Capture the cell that displays the provided text and extract its [X, Y] central coordinate. 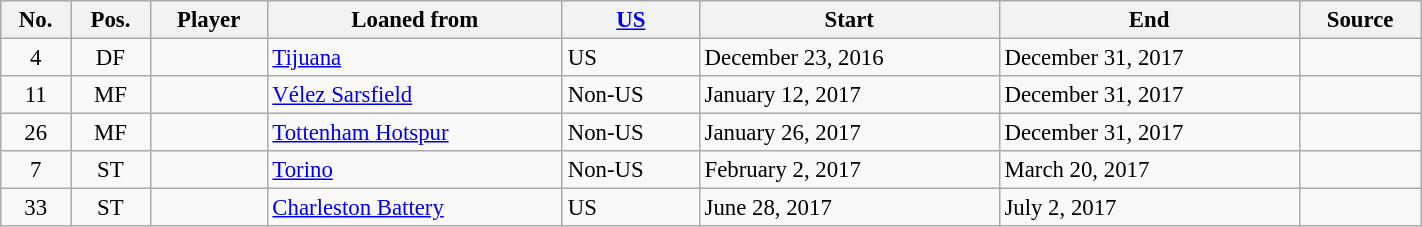
Source [1360, 20]
26 [36, 133]
Torino [414, 170]
February 2, 2017 [849, 170]
4 [36, 58]
Vélez Sarsfield [414, 95]
March 20, 2017 [1149, 170]
January 12, 2017 [849, 95]
End [1149, 20]
Charleston Battery [414, 208]
Player [208, 20]
July 2, 2017 [1149, 208]
December 23, 2016 [849, 58]
33 [36, 208]
January 26, 2017 [849, 133]
Tijuana [414, 58]
11 [36, 95]
Loaned from [414, 20]
Start [849, 20]
DF [111, 58]
June 28, 2017 [849, 208]
Tottenham Hotspur [414, 133]
Pos. [111, 20]
No. [36, 20]
7 [36, 170]
